Extract the (X, Y) coordinate from the center of the cell holding the provided text.  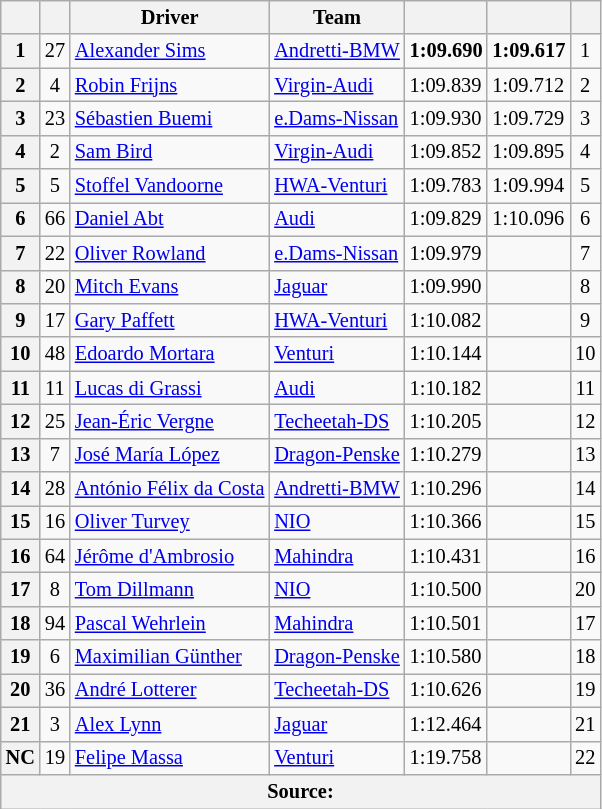
1:10.500 (446, 589)
NC (20, 758)
Stoffel Vandoorne (170, 186)
Robin Frijns (170, 85)
1:10.182 (446, 388)
José María López (170, 455)
1:10.296 (446, 489)
Source: (300, 791)
1:09.994 (528, 186)
Oliver Rowland (170, 253)
1:10.501 (446, 623)
27 (55, 51)
1:12.464 (446, 724)
Oliver Turvey (170, 522)
1:10.580 (446, 657)
1:09.712 (528, 85)
1:09.617 (528, 51)
Maximilian Günther (170, 657)
1:09.990 (446, 287)
1:10.205 (446, 421)
66 (55, 219)
1:09.895 (528, 152)
36 (55, 690)
Lucas di Grassi (170, 388)
Pascal Wehrlein (170, 623)
Jérôme d'Ambrosio (170, 556)
1:19.758 (446, 758)
1:10.366 (446, 522)
1:10.279 (446, 455)
Sam Bird (170, 152)
25 (55, 421)
1:10.144 (446, 354)
Sébastien Buemi (170, 118)
Alexander Sims (170, 51)
48 (55, 354)
1:09.852 (446, 152)
1:09.690 (446, 51)
1:09.829 (446, 219)
1:10.626 (446, 690)
64 (55, 556)
Felipe Massa (170, 758)
Daniel Abt (170, 219)
Mitch Evans (170, 287)
André Lotterer (170, 690)
1:09.839 (446, 85)
António Félix da Costa (170, 489)
Alex Lynn (170, 724)
Tom Dillmann (170, 589)
Edoardo Mortara (170, 354)
1:09.979 (446, 253)
1:09.729 (528, 118)
1:10.431 (446, 556)
Driver (170, 17)
Gary Paffett (170, 320)
1:09.930 (446, 118)
Team (336, 17)
1:09.783 (446, 186)
28 (55, 489)
Jean-Éric Vergne (170, 421)
94 (55, 623)
1:10.096 (528, 219)
23 (55, 118)
1:10.082 (446, 320)
